Detect which cell encompasses the target text, then output its (x, y) center coordinate. 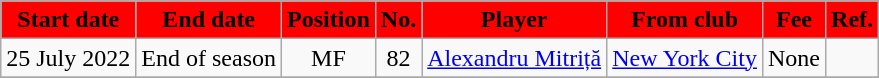
From club (685, 20)
MF (329, 58)
None (794, 58)
Alexandru Mitriță (514, 58)
82 (398, 58)
25 July 2022 (68, 58)
Start date (68, 20)
Position (329, 20)
End date (209, 20)
New York City (685, 58)
Player (514, 20)
Fee (794, 20)
Ref. (852, 20)
No. (398, 20)
End of season (209, 58)
